Search for the cell housing the specified text and yield its [x, y] center coordinate. 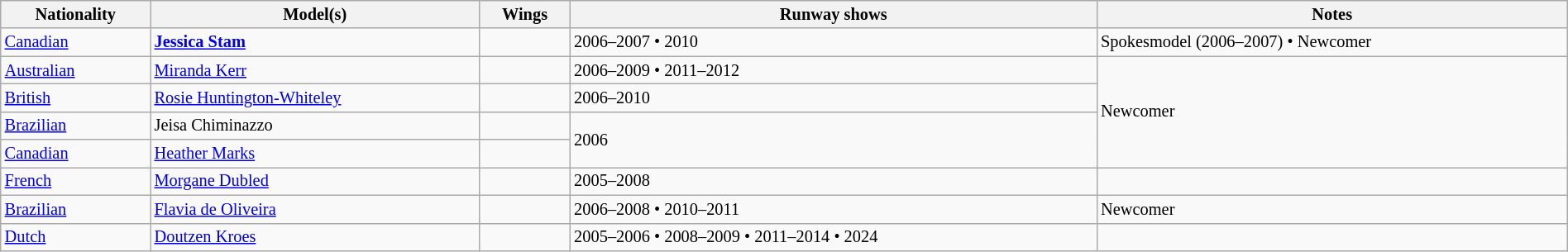
Jessica Stam [315, 42]
2006 [834, 139]
Heather Marks [315, 154]
2005–2008 [834, 181]
2006–2008 • 2010–2011 [834, 209]
Jeisa Chiminazzo [315, 126]
Model(s) [315, 14]
Runway shows [834, 14]
Rosie Huntington-Whiteley [315, 97]
Wings [525, 14]
French [76, 181]
British [76, 97]
Dutch [76, 237]
Notes [1331, 14]
Miranda Kerr [315, 70]
2006–2010 [834, 97]
Nationality [76, 14]
Australian [76, 70]
Spokesmodel (2006–2007) • Newcomer [1331, 42]
Flavia de Oliveira [315, 209]
2006–2009 • 2011–2012 [834, 70]
Morgane Dubled [315, 181]
2005–2006 • 2008–2009 • 2011–2014 • 2024 [834, 237]
2006–2007 • 2010 [834, 42]
Doutzen Kroes [315, 237]
